Locate the cell with the specified text and output its [x, y] center coordinate. 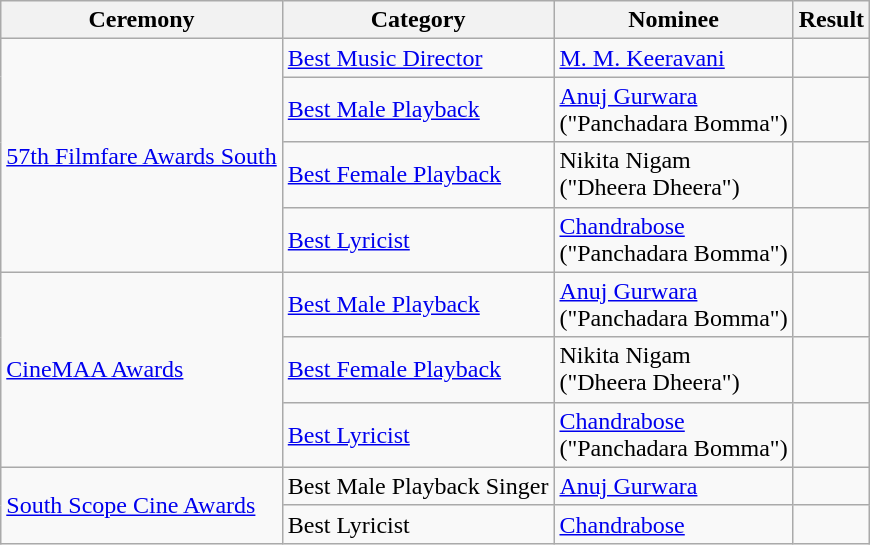
Result [831, 20]
Best Music Director [418, 58]
Ceremony [142, 20]
57th Filmfare Awards South [142, 156]
Best Male Playback Singer [418, 486]
M. M. Keeravani [674, 58]
Anuj Gurwara [674, 486]
Chandrabose [674, 524]
Category [418, 20]
South Scope Cine Awards [142, 505]
CineMAA Awards [142, 370]
Nominee [674, 20]
